Detect which cell encompasses the target text, then output its [X, Y] center coordinate. 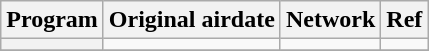
Program [52, 20]
Network [330, 20]
Ref [404, 20]
Original airdate [192, 20]
